Return the [x, y] coordinate for the center point of the cell that contains the specified text.  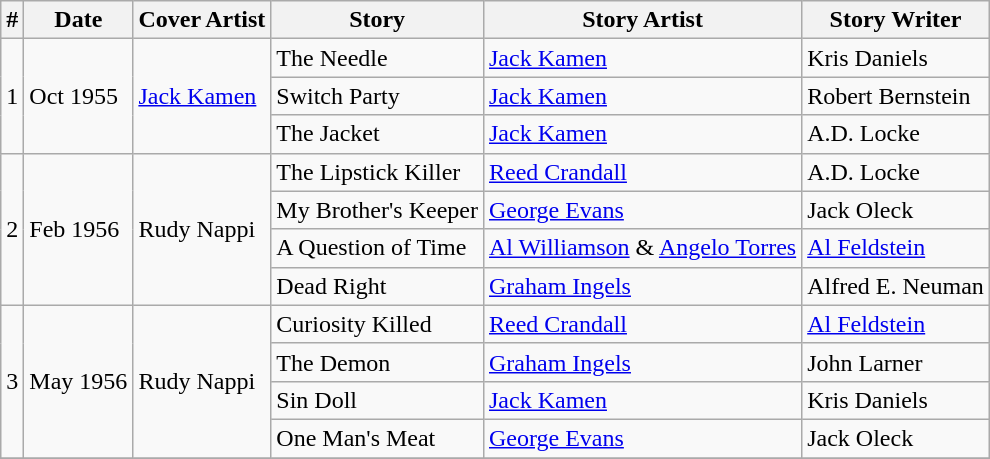
Story Writer [896, 20]
3 [12, 381]
Date [78, 20]
Curiosity Killed [378, 324]
The Jacket [378, 134]
A Question of Time [378, 248]
The Needle [378, 58]
Dead Right [378, 286]
# [12, 20]
The Demon [378, 362]
May 1956 [78, 381]
Feb 1956 [78, 229]
John Larner [896, 362]
My Brother's Keeper [378, 210]
Switch Party [378, 96]
Sin Doll [378, 400]
Story [378, 20]
The Lipstick Killer [378, 172]
2 [12, 229]
One Man's Meat [378, 438]
1 [12, 96]
Oct 1955 [78, 96]
Alfred E. Neuman [896, 286]
Al Williamson & Angelo Torres [642, 248]
Robert Bernstein [896, 96]
Cover Artist [202, 20]
Story Artist [642, 20]
